Pinpoint the cell where the given text exists, returning its [x, y] midpoint coordinate. 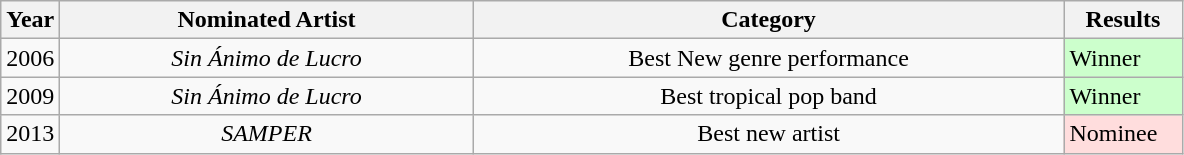
2009 [30, 96]
Results [1123, 20]
Nominee [1123, 134]
Best new artist [768, 134]
Best tropical pop band [768, 96]
Category [768, 20]
2006 [30, 58]
2013 [30, 134]
Best New genre performance [768, 58]
Nominated Artist [266, 20]
Year [30, 20]
SAMPER [266, 134]
